Find where the given text appears and provide that cell's center as (x, y) coordinate. 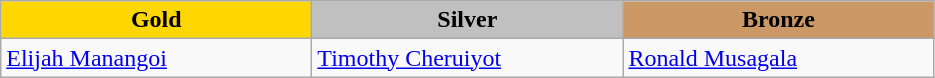
Elijah Manangoi (156, 58)
Gold (156, 20)
Timothy Cheruiyot (468, 58)
Ronald Musagala (778, 58)
Bronze (778, 20)
Silver (468, 20)
